Determine the (X, Y) coordinate at the center of the cell enclosing the given text.  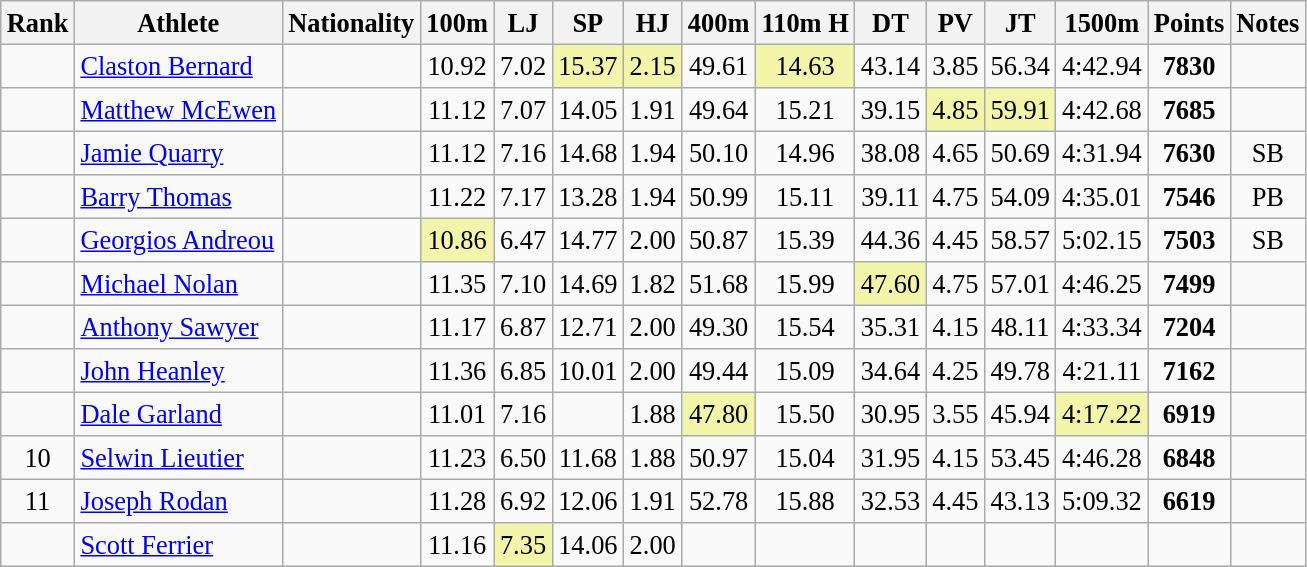
6.47 (523, 240)
4:35.01 (1102, 197)
Points (1189, 22)
2.15 (653, 66)
52.78 (719, 501)
Georgios Andreou (178, 240)
6.92 (523, 501)
7546 (1189, 197)
14.77 (588, 240)
Rank (38, 22)
11 (38, 501)
6.50 (523, 458)
3.55 (955, 414)
10 (38, 458)
5:09.32 (1102, 501)
4:46.28 (1102, 458)
50.97 (719, 458)
4.65 (955, 153)
4:21.11 (1102, 371)
11.16 (457, 545)
53.45 (1020, 458)
50.99 (719, 197)
6619 (1189, 501)
15.99 (804, 284)
11.22 (457, 197)
49.78 (1020, 371)
51.68 (719, 284)
4.25 (955, 371)
50.87 (719, 240)
7.07 (523, 109)
7.02 (523, 66)
100m (457, 22)
1500m (1102, 22)
4:31.94 (1102, 153)
7499 (1189, 284)
34.64 (890, 371)
12.06 (588, 501)
49.61 (719, 66)
7204 (1189, 327)
39.15 (890, 109)
4:46.25 (1102, 284)
Athlete (178, 22)
DT (890, 22)
HJ (653, 22)
4:17.22 (1102, 414)
14.06 (588, 545)
13.28 (588, 197)
Anthony Sawyer (178, 327)
14.96 (804, 153)
35.31 (890, 327)
7.10 (523, 284)
45.94 (1020, 414)
15.37 (588, 66)
54.09 (1020, 197)
Nationality (351, 22)
38.08 (890, 153)
6.85 (523, 371)
7830 (1189, 66)
15.11 (804, 197)
6.87 (523, 327)
6848 (1189, 458)
11.35 (457, 284)
11.36 (457, 371)
14.05 (588, 109)
7.35 (523, 545)
39.11 (890, 197)
5:02.15 (1102, 240)
49.44 (719, 371)
10.92 (457, 66)
7503 (1189, 240)
11.28 (457, 501)
Notes (1268, 22)
15.50 (804, 414)
57.01 (1020, 284)
1.82 (653, 284)
7685 (1189, 109)
PV (955, 22)
7630 (1189, 153)
14.68 (588, 153)
Joseph Rodan (178, 501)
50.10 (719, 153)
15.21 (804, 109)
Claston Bernard (178, 66)
Michael Nolan (178, 284)
15.39 (804, 240)
110m H (804, 22)
SP (588, 22)
49.64 (719, 109)
10.01 (588, 371)
PB (1268, 197)
47.60 (890, 284)
14.69 (588, 284)
11.23 (457, 458)
15.88 (804, 501)
400m (719, 22)
11.68 (588, 458)
7.17 (523, 197)
Matthew McEwen (178, 109)
3.85 (955, 66)
Selwin Lieutier (178, 458)
31.95 (890, 458)
10.86 (457, 240)
4:42.68 (1102, 109)
47.80 (719, 414)
6919 (1189, 414)
Dale Garland (178, 414)
Barry Thomas (178, 197)
12.71 (588, 327)
43.14 (890, 66)
50.69 (1020, 153)
4:42.94 (1102, 66)
4:33.34 (1102, 327)
John Heanley (178, 371)
44.36 (890, 240)
11.01 (457, 414)
JT (1020, 22)
48.11 (1020, 327)
43.13 (1020, 501)
30.95 (890, 414)
56.34 (1020, 66)
58.57 (1020, 240)
49.30 (719, 327)
Scott Ferrier (178, 545)
14.63 (804, 66)
Jamie Quarry (178, 153)
11.17 (457, 327)
4.85 (955, 109)
7162 (1189, 371)
32.53 (890, 501)
15.09 (804, 371)
15.54 (804, 327)
15.04 (804, 458)
LJ (523, 22)
59.91 (1020, 109)
